For the text-containing cell, return its midpoint in (X, Y) coordinate format. 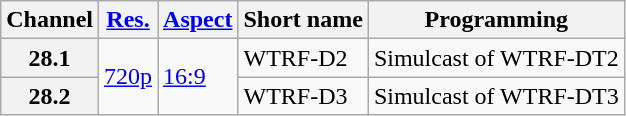
Channel (50, 20)
Aspect (198, 20)
WTRF-D2 (303, 58)
16:9 (198, 77)
28.1 (50, 58)
Short name (303, 20)
Programming (496, 20)
Simulcast of WTRF-DT2 (496, 58)
Simulcast of WTRF-DT3 (496, 96)
28.2 (50, 96)
WTRF-D3 (303, 96)
Res. (128, 20)
720p (128, 77)
